Determine the (X, Y) coordinate at the center of the cell enclosing the given text.  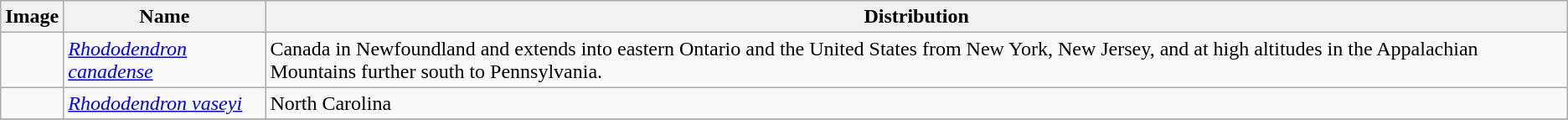
North Carolina (916, 103)
Rhododendron canadense (164, 60)
Name (164, 17)
Image (32, 17)
Distribution (916, 17)
Rhododendron vaseyi (164, 103)
